From the cell containing the given text, extract its center point as (X, Y) coordinate. 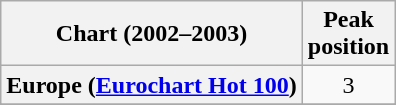
Europe (Eurochart Hot 100) (152, 85)
Peakposition (348, 34)
Chart (2002–2003) (152, 34)
3 (348, 85)
